Scan for the cell matching the given text and deliver its (X, Y) coordinate at center. 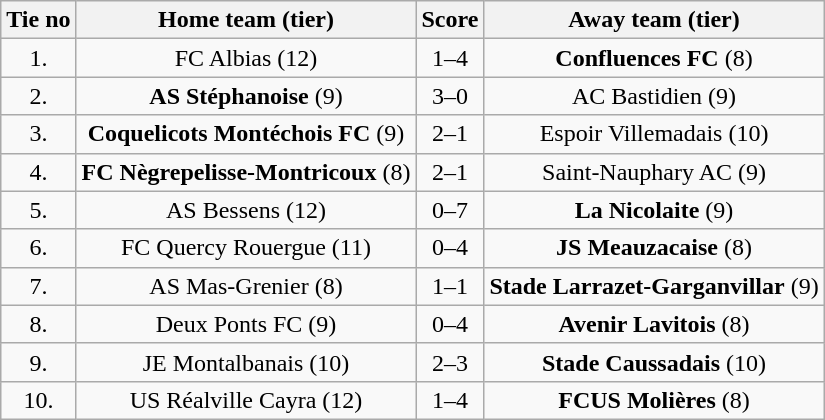
9. (38, 362)
1. (38, 58)
FC Nègrepelisse-Montricoux (8) (246, 172)
2. (38, 96)
Stade Larrazet-Garganvillar (9) (654, 286)
0–7 (450, 210)
4. (38, 172)
Away team (tier) (654, 20)
Home team (tier) (246, 20)
6. (38, 248)
JS Meauzacaise (8) (654, 248)
Stade Caussadais (10) (654, 362)
Confluences FC (8) (654, 58)
AC Bastidien (9) (654, 96)
8. (38, 324)
FCUS Molières (8) (654, 400)
Tie no (38, 20)
AS Mas-Grenier (8) (246, 286)
2–3 (450, 362)
5. (38, 210)
FC Quercy Rouergue (11) (246, 248)
3–0 (450, 96)
Avenir Lavitois (8) (654, 324)
10. (38, 400)
1–1 (450, 286)
AS Stéphanoise (9) (246, 96)
Score (450, 20)
Deux Ponts FC (9) (246, 324)
AS Bessens (12) (246, 210)
7. (38, 286)
Espoir Villemadais (10) (654, 134)
US Réalville Cayra (12) (246, 400)
La Nicolaite (9) (654, 210)
3. (38, 134)
Saint-Nauphary AC (9) (654, 172)
JE Montalbanais (10) (246, 362)
FC Albias (12) (246, 58)
Coquelicots Montéchois FC (9) (246, 134)
